Output the (X, Y) coordinate of the center of the cell containing the given text.  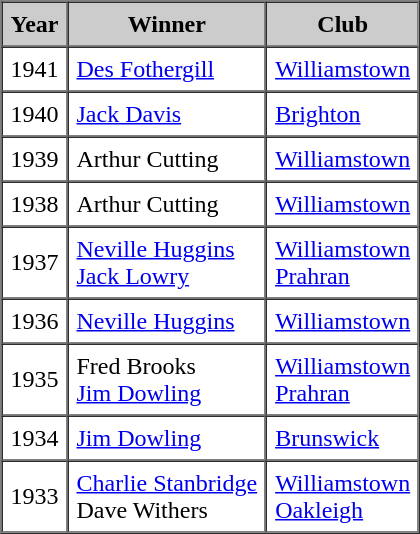
1933 (35, 496)
Club (342, 24)
1936 (35, 320)
1939 (35, 158)
Brighton (342, 114)
1934 (35, 438)
Neville HugginsJack Lowry (168, 262)
Neville Huggins (168, 320)
1937 (35, 262)
1940 (35, 114)
Winner (168, 24)
1941 (35, 68)
1938 (35, 204)
Des Fothergill (168, 68)
Jim Dowling (168, 438)
Year (35, 24)
Charlie StanbridgeDave Withers (168, 496)
Jack Davis (168, 114)
Brunswick (342, 438)
1935 (35, 380)
WilliamstownOakleigh (342, 496)
Fred BrooksJim Dowling (168, 380)
